Scan for the cell matching the given text and deliver its (x, y) coordinate at center. 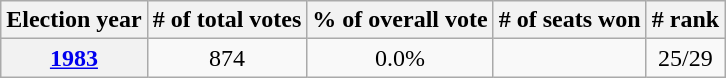
# rank (685, 20)
# of total votes (227, 20)
25/29 (685, 58)
% of overall vote (400, 20)
Election year (74, 20)
0.0% (400, 58)
1983 (74, 58)
# of seats won (570, 20)
874 (227, 58)
